Find where the given text appears and provide that cell's center as [X, Y] coordinate. 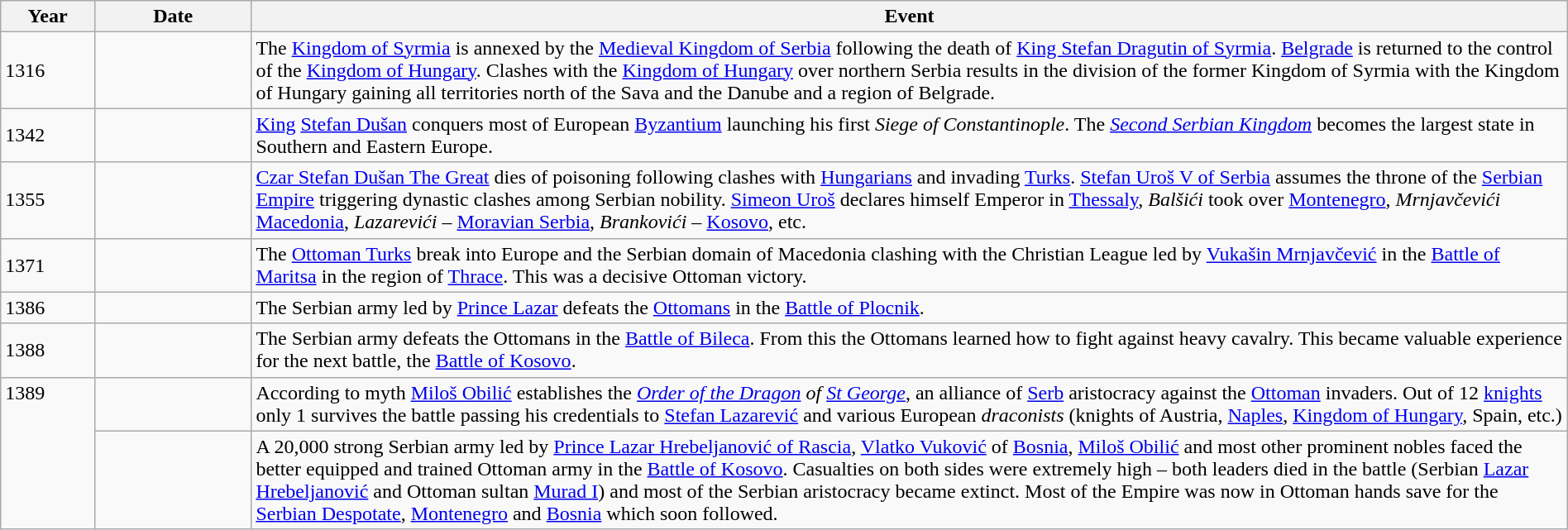
1316 [48, 70]
The Serbian army led by Prince Lazar defeats the Ottomans in the Battle of Plocnik. [910, 308]
Event [910, 17]
1371 [48, 265]
1386 [48, 308]
1355 [48, 200]
Date [172, 17]
1389 [48, 453]
Year [48, 17]
1342 [48, 136]
1388 [48, 351]
